Return (X, Y) of the center of cell containing provided text 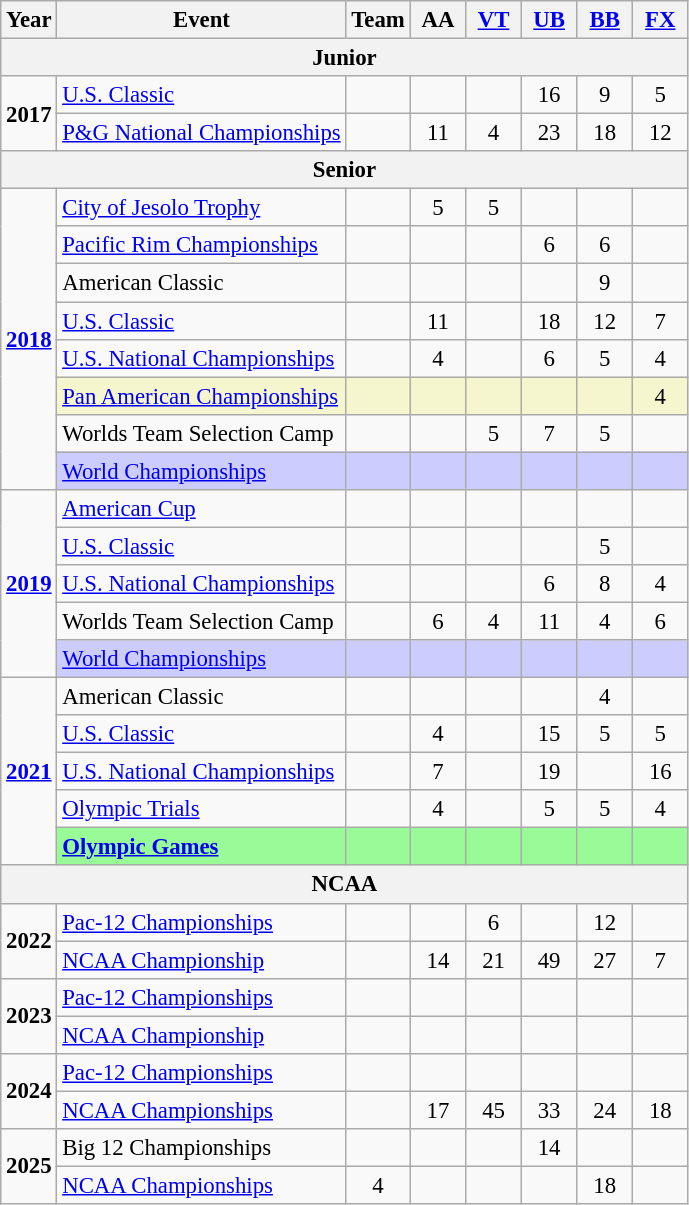
8 (605, 584)
21 (494, 960)
Event (202, 20)
45 (494, 1110)
49 (549, 960)
Pacific Rim Championships (202, 245)
Year (29, 20)
2018 (29, 340)
NCAA (344, 885)
24 (605, 1110)
2024 (29, 1092)
Team (378, 20)
Olympic Trials (202, 809)
2021 (29, 772)
2025 (29, 1166)
BB (605, 20)
Junior (344, 58)
AA (438, 20)
33 (549, 1110)
19 (549, 772)
2017 (29, 114)
P&G National Championships (202, 133)
Big 12 Championships (202, 1148)
American Cup (202, 509)
Olympic Games (202, 847)
FX (661, 20)
2022 (29, 940)
UB (549, 20)
17 (438, 1110)
Pan American Championships (202, 396)
VT (494, 20)
Senior (344, 170)
23 (549, 133)
27 (605, 960)
2019 (29, 584)
2023 (29, 1016)
15 (549, 734)
City of Jesolo Trophy (202, 208)
